Locate the cell with the specified text and output its (X, Y) center coordinate. 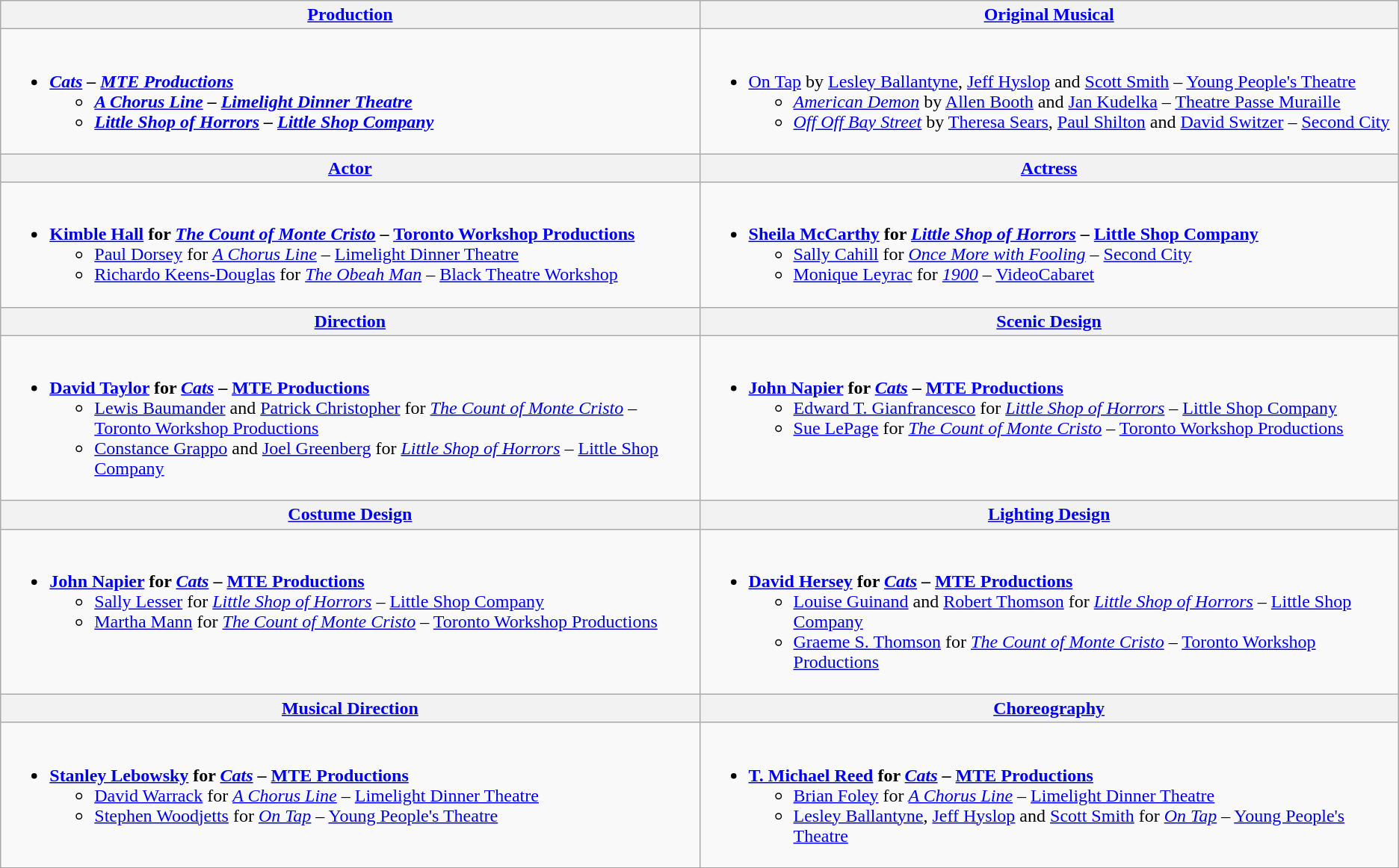
Direction (350, 321)
Production (350, 15)
Musical Direction (350, 708)
Actor (350, 168)
Lighting Design (1049, 515)
Cats – MTE ProductionsA Chorus Line – Limelight Dinner TheatreLittle Shop of Horrors – Little Shop Company (350, 91)
Choreography (1049, 708)
Scenic Design (1049, 321)
Actress (1049, 168)
Costume Design (350, 515)
Original Musical (1049, 15)
